Identify which cell holds the provided text, then report its [x, y] central coordinate. 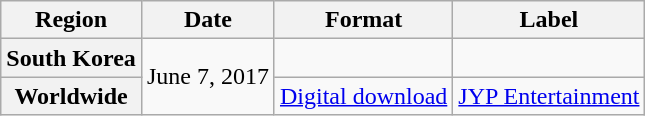
Label [549, 20]
June 7, 2017 [208, 77]
JYP Entertainment [549, 96]
Date [208, 20]
Worldwide [72, 96]
Region [72, 20]
Format [363, 20]
Digital download [363, 96]
South Korea [72, 58]
